From the cell containing the given text, extract its center point as (x, y) coordinate. 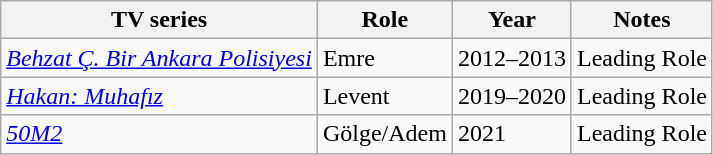
50M2 (160, 134)
Hakan: Muhafız (160, 96)
Emre (384, 58)
Year (512, 20)
Role (384, 20)
2019–2020 (512, 96)
2012–2013 (512, 58)
Notes (642, 20)
Levent (384, 96)
Gölge/Adem (384, 134)
TV series (160, 20)
Behzat Ç. Bir Ankara Polisiyesi (160, 58)
2021 (512, 134)
